Determine the [X, Y] coordinate at the center of the cell enclosing the given text.  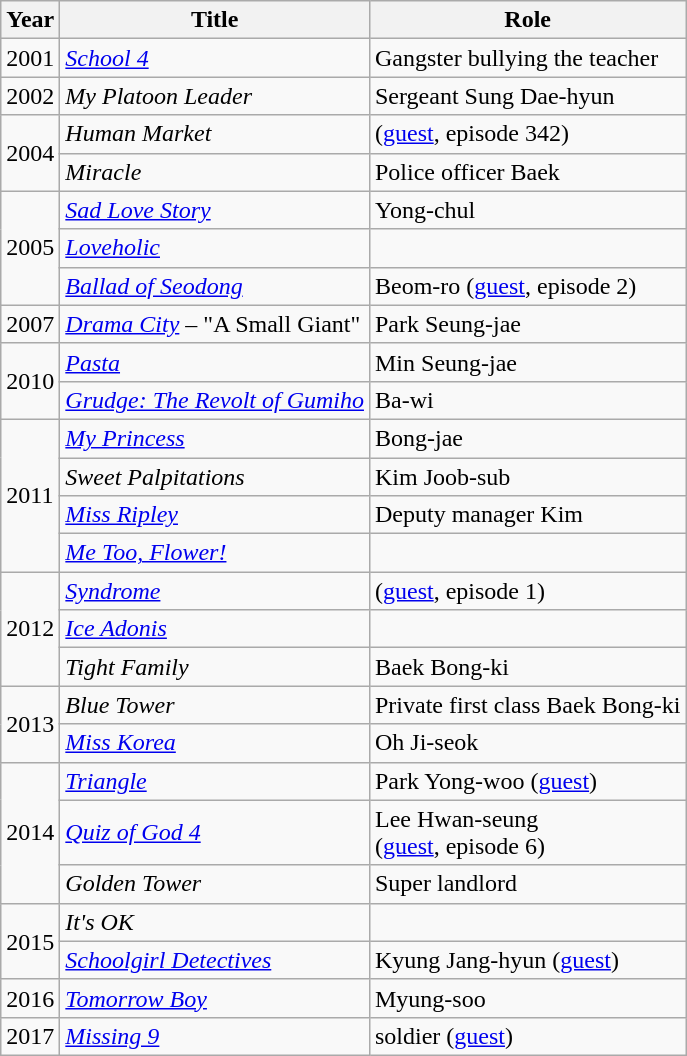
2015 [30, 941]
2002 [30, 96]
Ballad of Seodong [215, 286]
Kyung Jang-hyun (guest) [527, 960]
Yong-chul [527, 210]
Min Seung-jae [527, 362]
Lee Hwan-seung (guest, episode 6) [527, 832]
Ba-wi [527, 400]
Sergeant Sung Dae-hyun [527, 96]
Deputy manager Kim [527, 515]
Loveholic [215, 248]
My Platoon Leader [215, 96]
2011 [30, 495]
(guest, episode 342) [527, 134]
2001 [30, 58]
Grudge: The Revolt of Gumiho [215, 400]
Sweet Palpitations [215, 477]
Sad Love Story [215, 210]
Title [215, 20]
Ice Adonis [215, 629]
(guest, episode 1) [527, 591]
Myung-soo [527, 998]
Park Yong-woo (guest) [527, 781]
Triangle [215, 781]
Human Market [215, 134]
Quiz of God 4 [215, 832]
Drama City – "A Small Giant" [215, 324]
soldier (guest) [527, 1036]
Syndrome [215, 591]
Tomorrow Boy [215, 998]
Blue Tower [215, 705]
2005 [30, 248]
Tight Family [215, 667]
Pasta [215, 362]
Beom-ro (guest, episode 2) [527, 286]
2014 [30, 832]
2010 [30, 381]
Miracle [215, 172]
Super landlord [527, 884]
Golden Tower [215, 884]
Miss Ripley [215, 515]
It's OK [215, 922]
Oh Ji-seok [527, 743]
2004 [30, 153]
Year [30, 20]
2017 [30, 1036]
Baek Bong-ki [527, 667]
Missing 9 [215, 1036]
School 4 [215, 58]
Schoolgirl Detectives [215, 960]
Private first class Baek Bong-ki [527, 705]
Gangster bullying the teacher [527, 58]
2007 [30, 324]
Police officer Baek [527, 172]
Role [527, 20]
Park Seung-jae [527, 324]
2013 [30, 724]
Me Too, Flower! [215, 553]
2012 [30, 629]
Bong-jae [527, 438]
Miss Korea [215, 743]
My Princess [215, 438]
2016 [30, 998]
Kim Joob-sub [527, 477]
